Search for the cell housing the specified text and yield its (x, y) center coordinate. 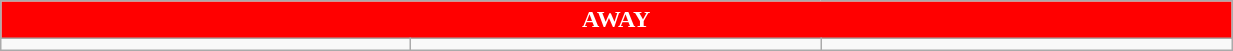
AWAY (616, 20)
